For the text-containing cell, return its midpoint in [X, Y] coordinate format. 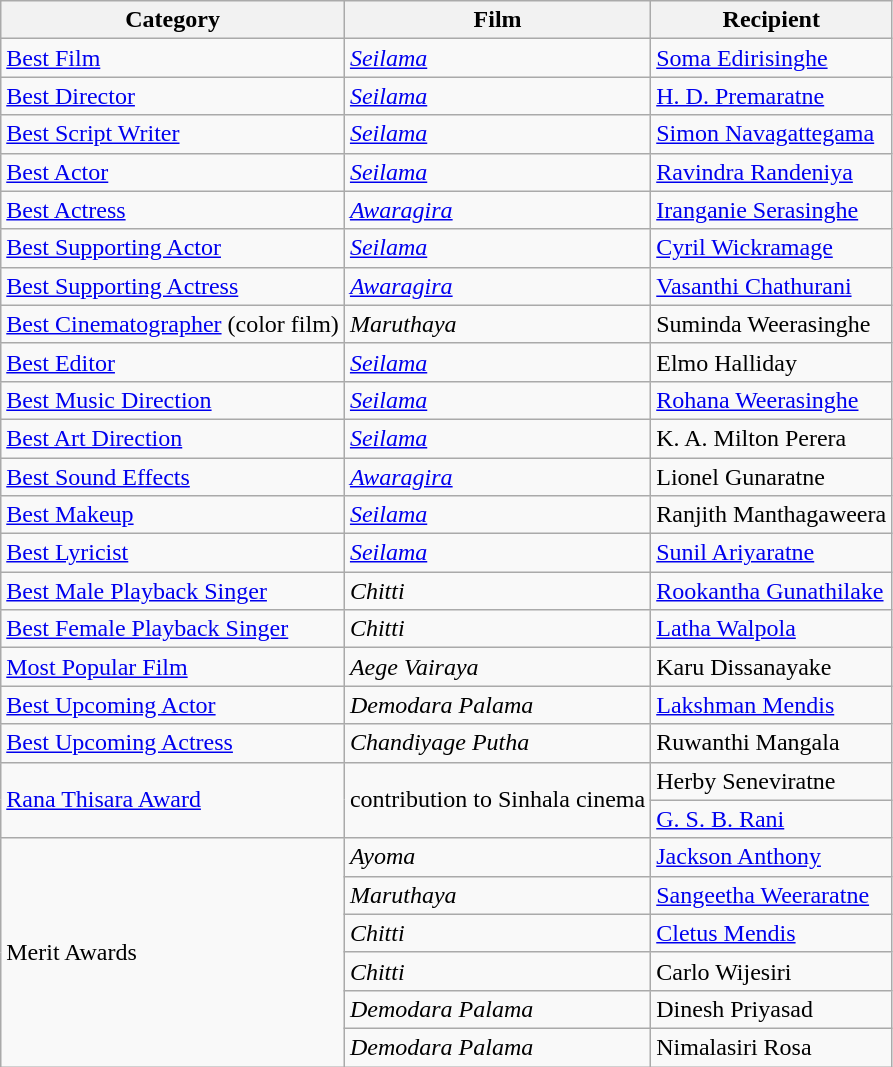
Jackson Anthony [772, 857]
Recipient [772, 20]
Best Film [173, 58]
Vasanthi Chathurani [772, 286]
Karu Dissanayake [772, 667]
Best Actress [173, 210]
Best Editor [173, 362]
Sunil Ariyaratne [772, 553]
Ranjith Manthagaweera [772, 515]
Nimalasiri Rosa [772, 1047]
Cyril Wickramage [772, 248]
Latha Walpola [772, 629]
Ruwanthi Mangala [772, 743]
Best Sound Effects [173, 477]
Rohana Weerasinghe [772, 400]
Herby Seneviratne [772, 781]
Sangeetha Weeraratne [772, 895]
Best Makeup [173, 515]
Best Actor [173, 172]
Best Script Writer [173, 134]
H. D. Premaratne [772, 96]
Best Supporting Actress [173, 286]
Merit Awards [173, 952]
Rookantha Gunathilake [772, 591]
Most Popular Film [173, 667]
Best Director [173, 96]
Carlo Wijesiri [772, 971]
Category [173, 20]
Best Upcoming Actress [173, 743]
Best Lyricist [173, 553]
Best Upcoming Actor [173, 705]
Suminda Weerasinghe [772, 324]
Aege Vairaya [497, 667]
Lionel Gunaratne [772, 477]
Best Supporting Actor [173, 248]
Lakshman Mendis [772, 705]
Best Male Playback Singer [173, 591]
G. S. B. Rani [772, 819]
Dinesh Priyasad [772, 1009]
Soma Edirisinghe [772, 58]
Elmo Halliday [772, 362]
Rana Thisara Award [173, 800]
Ravindra Randeniya [772, 172]
Ayoma [497, 857]
Iranganie Serasinghe [772, 210]
Cletus Mendis [772, 933]
Best Female Playback Singer [173, 629]
Best Music Direction [173, 400]
K. A. Milton Perera [772, 438]
Best Cinematographer (color film) [173, 324]
Film [497, 20]
contribution to Sinhala cinema [497, 800]
Chandiyage Putha [497, 743]
Best Art Direction [173, 438]
Simon Navagattegama [772, 134]
